Scan for the cell matching the given text and deliver its [x, y] coordinate at center. 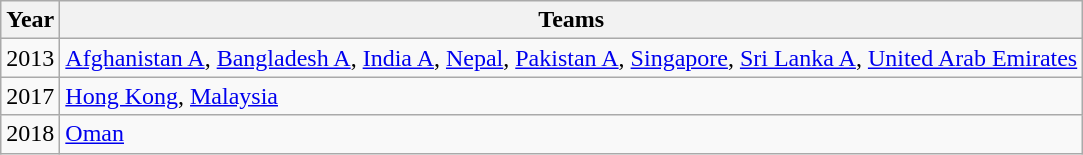
Oman [572, 134]
2018 [30, 134]
Year [30, 20]
Hong Kong, Malaysia [572, 96]
Teams [572, 20]
2013 [30, 58]
Afghanistan A, Bangladesh A, India A, Nepal, Pakistan A, Singapore, Sri Lanka A, United Arab Emirates [572, 58]
2017 [30, 96]
